Find where the given text appears and provide that cell's center as [X, Y] coordinate. 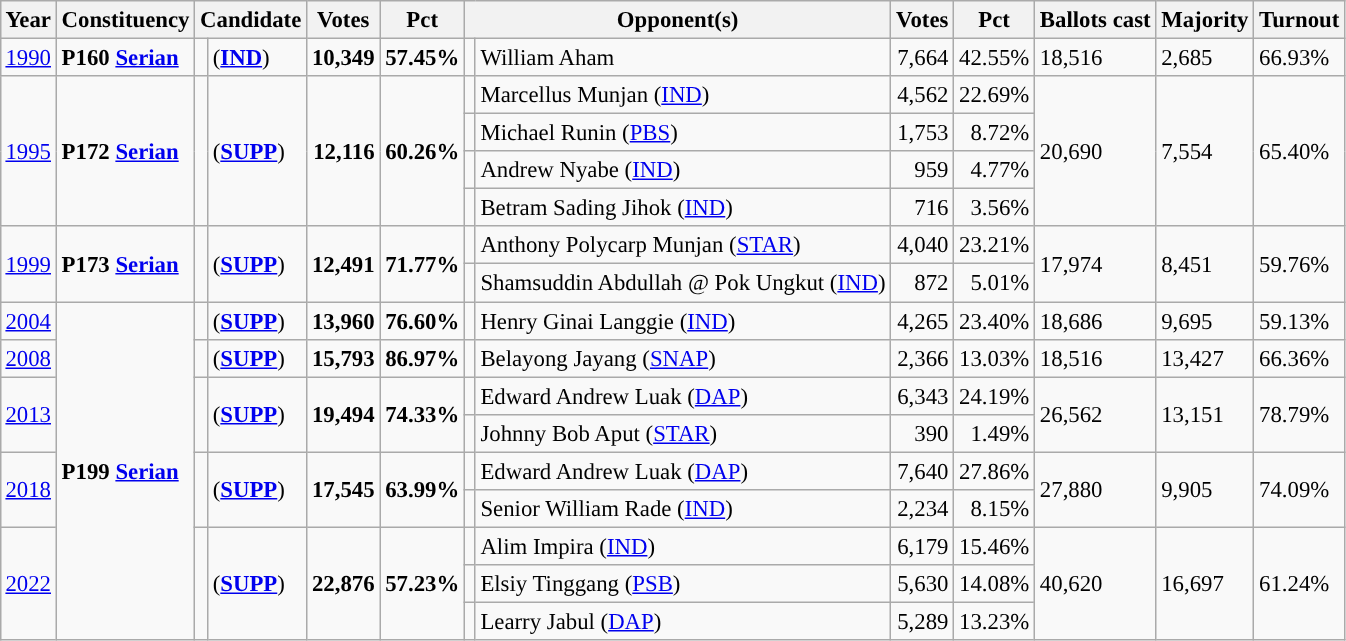
2013 [28, 414]
13,151 [1205, 414]
13.03% [994, 358]
7,554 [1205, 151]
12,491 [344, 264]
Shamsuddin Abdullah @ Pok Ungkut (IND) [683, 283]
15.46% [994, 546]
7,640 [922, 471]
2,234 [922, 508]
4.77% [994, 170]
74.09% [1300, 490]
2022 [28, 584]
86.97% [422, 358]
Turnout [1300, 20]
1999 [28, 264]
60.26% [422, 151]
4,265 [922, 321]
8.72% [994, 133]
63.99% [422, 490]
Andrew Nyabe (IND) [683, 170]
15,793 [344, 358]
59.13% [1300, 321]
6,179 [922, 546]
4,562 [922, 95]
26,562 [1096, 414]
Henry Ginai Langgie (IND) [683, 321]
76.60% [422, 321]
872 [922, 283]
Ballots cast [1096, 20]
71.77% [422, 264]
9,905 [1205, 490]
1.49% [994, 433]
20,690 [1096, 151]
13,960 [344, 321]
13.23% [994, 621]
5.01% [994, 283]
65.40% [1300, 151]
4,040 [922, 245]
18,686 [1096, 321]
Majority [1205, 20]
5,289 [922, 621]
Constituency [125, 20]
6,343 [922, 396]
2,366 [922, 358]
Betram Sading Jihok (IND) [683, 208]
24.19% [994, 396]
P199 Serian [125, 471]
14.08% [994, 584]
959 [922, 170]
27,880 [1096, 490]
1995 [28, 151]
8.15% [994, 508]
(IND) [256, 57]
78.79% [1300, 414]
66.93% [1300, 57]
Alim Impira (IND) [683, 546]
5,630 [922, 584]
57.45% [422, 57]
3.56% [994, 208]
23.21% [994, 245]
17,974 [1096, 264]
57.23% [422, 584]
12,116 [344, 151]
Senior William Rade (IND) [683, 508]
Michael Runin (PBS) [683, 133]
40,620 [1096, 584]
22,876 [344, 584]
Marcellus Munjan (IND) [683, 95]
17,545 [344, 490]
2004 [28, 321]
8,451 [1205, 264]
Learry Jabul (DAP) [683, 621]
1,753 [922, 133]
13,427 [1205, 358]
66.36% [1300, 358]
P172 Serian [125, 151]
2018 [28, 490]
16,697 [1205, 584]
Anthony Polycarp Munjan (STAR) [683, 245]
Candidate [251, 20]
61.24% [1300, 584]
2008 [28, 358]
1990 [28, 57]
2,685 [1205, 57]
Belayong Jayang (SNAP) [683, 358]
7,664 [922, 57]
P160 Serian [125, 57]
42.55% [994, 57]
P173 Serian [125, 264]
23.40% [994, 321]
9,695 [1205, 321]
390 [922, 433]
716 [922, 208]
Elsiy Tinggang (PSB) [683, 584]
Johnny Bob Aput (STAR) [683, 433]
22.69% [994, 95]
Opponent(s) [677, 20]
27.86% [994, 471]
74.33% [422, 414]
William Aham [683, 57]
Year [28, 20]
19,494 [344, 414]
59.76% [1300, 264]
10,349 [344, 57]
